Return the (x, y) coordinate for the center point of the cell that contains the specified text.  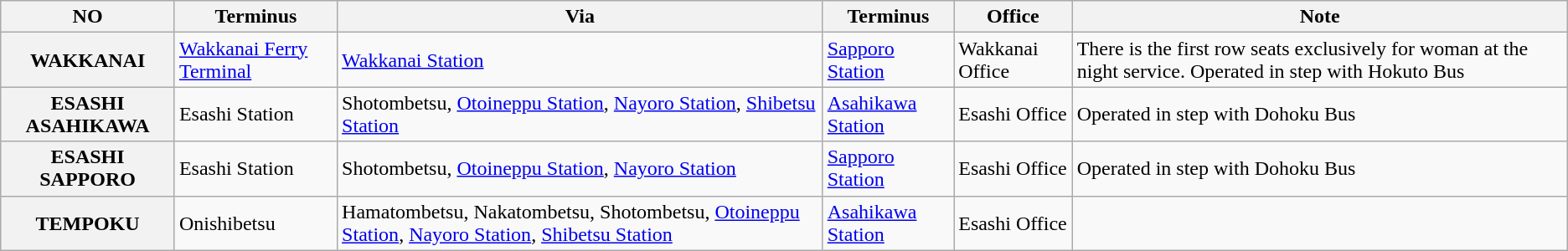
Via (580, 17)
WAKKANAI (88, 60)
ESASHI SAPPORO (88, 169)
Onishibetsu (255, 223)
Wakkanai Ferry Terminal (255, 60)
Wakkanai Office (1014, 60)
Wakkanai Station (580, 60)
There is the first row seats exclusively for woman at the night service. Operated in step with Hokuto Bus (1320, 60)
Shotombetsu, Otoineppu Station, Nayoro Station (580, 169)
Hamatombetsu, Nakatombetsu, Shotombetsu, Otoineppu Station, Nayoro Station, Shibetsu Station (580, 223)
ESASHI ASAHIKAWA (88, 114)
NO (88, 17)
Shotombetsu, Otoineppu Station, Nayoro Station, Shibetsu Station (580, 114)
TEMPOKU (88, 223)
Office (1014, 17)
Note (1320, 17)
